From the cell containing the given text, extract its center point as [x, y] coordinate. 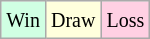
Draw [72, 20]
Win [24, 20]
Loss [126, 20]
